Locate the cell with the specified text and output its [X, Y] center coordinate. 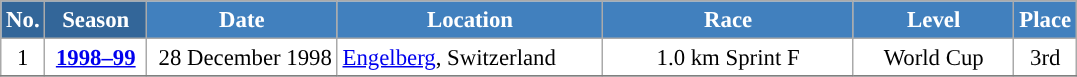
Date [242, 20]
1998–99 [96, 58]
Place [1045, 20]
Engelberg, Switzerland [470, 58]
Race [728, 20]
1 [23, 58]
28 December 1998 [242, 58]
Location [470, 20]
World Cup [934, 58]
Season [96, 20]
Level [934, 20]
No. [23, 20]
3rd [1045, 58]
1.0 km Sprint F [728, 58]
